Search for the cell housing the specified text and yield its (X, Y) center coordinate. 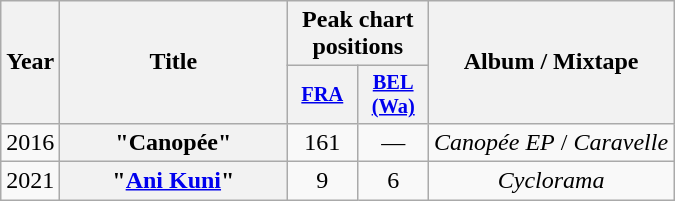
Cyclorama (552, 181)
161 (322, 142)
"Canopée" (174, 142)
Year (30, 62)
— (394, 142)
Album / Mixtape (552, 62)
Peak chart positions (358, 34)
Title (174, 62)
6 (394, 181)
FRA (322, 95)
"Ani Kuni" (174, 181)
Canopée EP / Caravelle (552, 142)
2016 (30, 142)
9 (322, 181)
2021 (30, 181)
BEL(Wa) (394, 95)
